Capture the cell that displays the provided text and extract its (x, y) central coordinate. 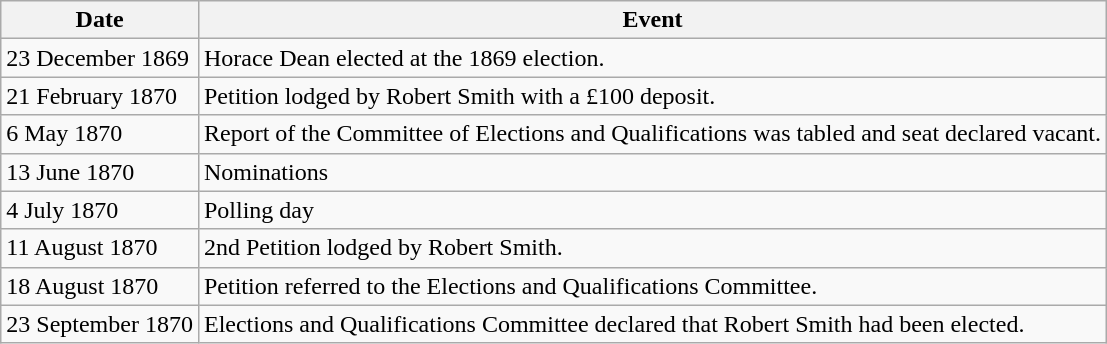
13 June 1870 (100, 172)
2nd Petition lodged by Robert Smith. (652, 248)
Petition lodged by Robert Smith with a £100 deposit. (652, 96)
21 February 1870 (100, 96)
Elections and Qualifications Committee declared that Robert Smith had been elected. (652, 324)
Report of the Committee of Elections and Qualifications was tabled and seat declared vacant. (652, 134)
Petition referred to the Elections and Qualifications Committee. (652, 286)
Nominations (652, 172)
Horace Dean elected at the 1869 election. (652, 58)
4 July 1870 (100, 210)
18 August 1870 (100, 286)
23 December 1869 (100, 58)
6 May 1870 (100, 134)
Event (652, 20)
23 September 1870 (100, 324)
11 August 1870 (100, 248)
Polling day (652, 210)
Date (100, 20)
